Pinpoint the cell where the given text exists, returning its (x, y) midpoint coordinate. 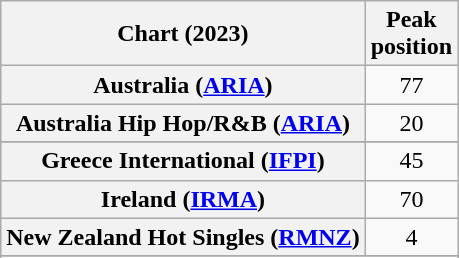
Peakposition (411, 34)
Australia Hip Hop/R&B (ARIA) (183, 123)
Australia (ARIA) (183, 85)
Ireland (IRMA) (183, 199)
45 (411, 161)
20 (411, 123)
70 (411, 199)
77 (411, 85)
New Zealand Hot Singles (RMNZ) (183, 237)
Chart (2023) (183, 34)
4 (411, 237)
Greece International (IFPI) (183, 161)
